Find where the given text appears and provide that cell's center as [X, Y] coordinate. 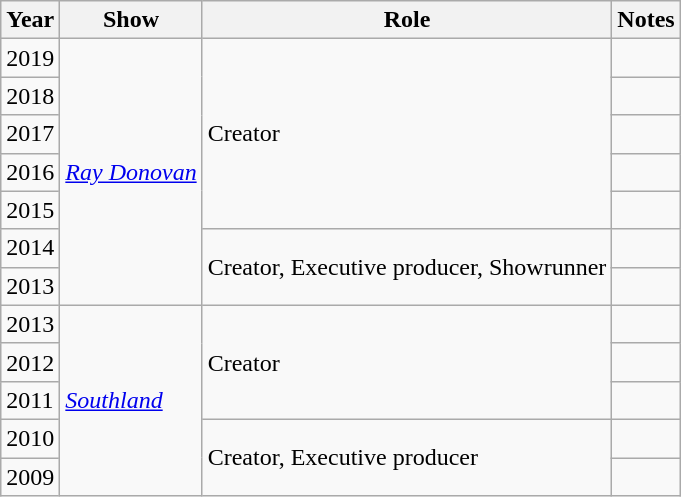
Ray Donovan [131, 172]
Notes [646, 20]
Southland [131, 400]
2012 [30, 362]
2017 [30, 134]
2011 [30, 400]
2014 [30, 248]
2016 [30, 172]
Creator, Executive producer, Showrunner [407, 267]
2019 [30, 58]
Year [30, 20]
Creator, Executive producer [407, 457]
Show [131, 20]
2015 [30, 210]
2018 [30, 96]
Role [407, 20]
2009 [30, 477]
2010 [30, 438]
